Pinpoint the cell where the given text exists, returning its (X, Y) midpoint coordinate. 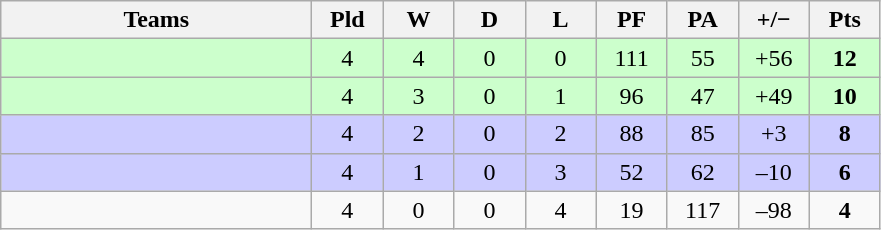
47 (702, 96)
W (418, 20)
6 (844, 172)
Teams (156, 20)
12 (844, 58)
10 (844, 96)
85 (702, 134)
8 (844, 134)
117 (702, 210)
Pld (348, 20)
52 (632, 172)
88 (632, 134)
–98 (774, 210)
+/− (774, 20)
+49 (774, 96)
PF (632, 20)
55 (702, 58)
–10 (774, 172)
Pts (844, 20)
D (490, 20)
+3 (774, 134)
L (560, 20)
19 (632, 210)
PA (702, 20)
111 (632, 58)
96 (632, 96)
62 (702, 172)
+56 (774, 58)
